Provide the [x, y] coordinate of the cell's center where the given text is located.  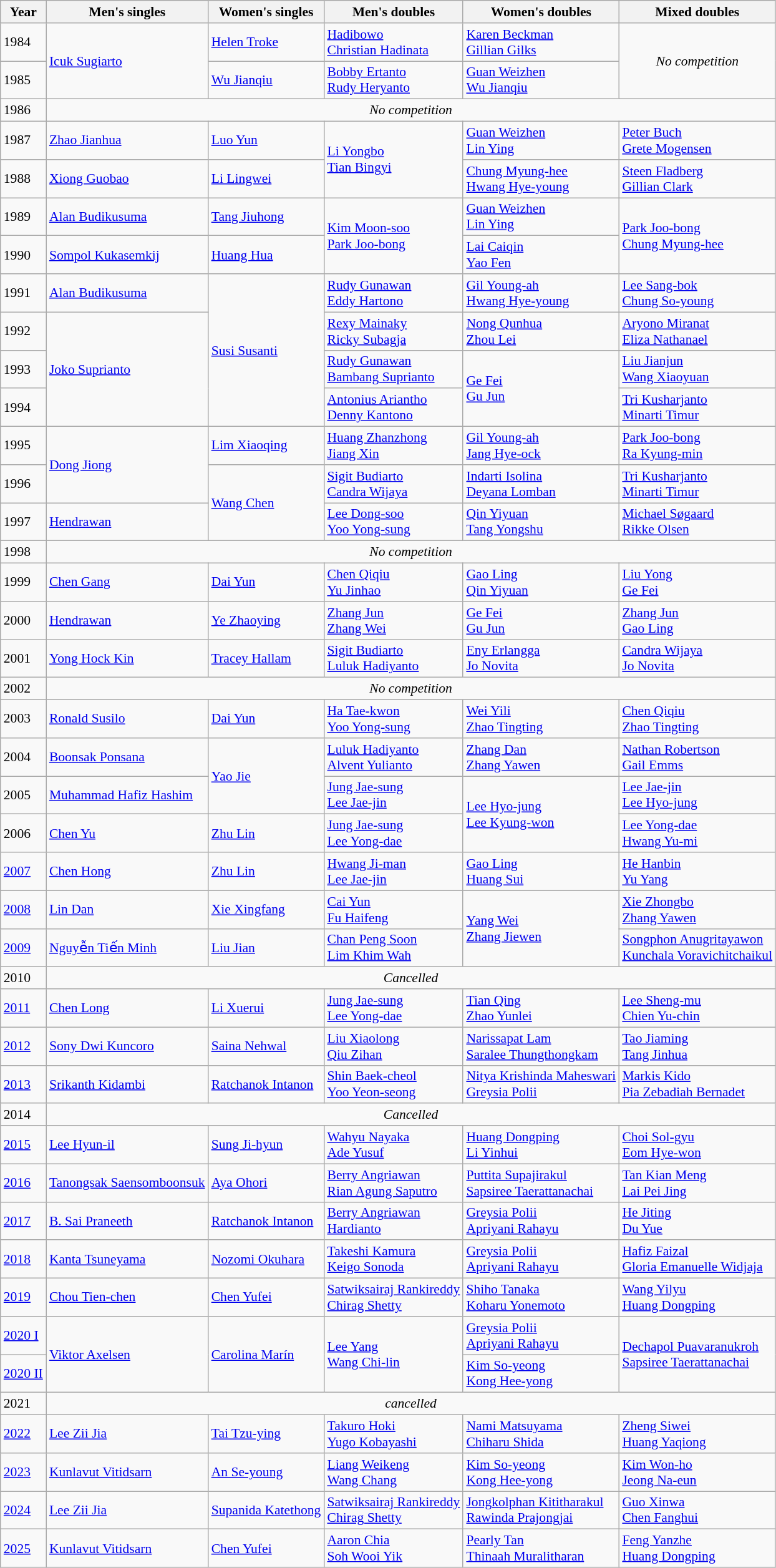
Xiong Guobao [127, 178]
Li Yongbo Tian Bingyi [393, 160]
1999 [24, 583]
Aaron Chia Soh Wooi Yik [393, 1549]
Antonius Ariantho Denny Kantono [393, 408]
Hwang Ji-man Lee Jae-jin [393, 871]
Boonsak Ponsana [127, 757]
Men's singles [127, 12]
Tang Jiuhong [266, 217]
Pearly Tan Thinaah Muralitharan [541, 1549]
Songphon Anugritayawon Kunchala Voravichitchaikul [697, 947]
Lee Sang-bok Chung So-young [697, 293]
Women's singles [266, 12]
Tai Tzu-ying [266, 1434]
Chen Qiqiu Yu Jinhao [393, 583]
Rudy Gunawan Bambang Suprianto [393, 369]
Huang Zhanzhong Jiang Xin [393, 446]
2010 [24, 978]
Ha Tae-kwon Yoo Yong-sung [393, 719]
Shiho Tanaka Koharu Yonemoto [541, 1298]
Sung Ji-hyun [266, 1144]
Liu Jian [266, 947]
Aryono Miranat Eliza Nathanael [697, 331]
2023 [24, 1473]
Wei Yili Zhao Tingting [541, 719]
Dong Jiong [127, 465]
Peter Buch Grete Mogensen [697, 141]
Guo Xinwa Chen Fanghui [697, 1510]
Yao Jie [266, 776]
2022 [24, 1434]
Lai Caiqin Yao Fen [541, 255]
Lee Yong-dae Hwang Yu-mi [697, 834]
1989 [24, 217]
Kanta Tsuneyama [127, 1259]
Viktor Axelsen [127, 1355]
1997 [24, 522]
Markis Kido Pia Zebadiah Bernadet [697, 1084]
Carolina Marín [266, 1355]
Men's doubles [393, 12]
Muhammad Hafiz Hashim [127, 795]
Susi Susanti [266, 350]
Wang Yilyu Huang Dongping [697, 1298]
2020 II [24, 1374]
Tian Qing Zhao Yunlei [541, 1008]
Lee Jae-jin Lee Hyo-jung [697, 795]
1991 [24, 293]
cancelled [410, 1404]
2005 [24, 795]
1984 [24, 42]
Zheng Siwei Huang Yaqiong [697, 1434]
Women's doubles [541, 12]
Kim Moon-soo Park Joo-bong [393, 236]
Gao Ling Huang Sui [541, 871]
Lin Dan [127, 910]
Sigit Budiarto Luluk Hadiyanto [393, 659]
Zhang Jun Gao Ling [697, 620]
1992 [24, 331]
Chen Qiqiu Zhao Tingting [697, 719]
2011 [24, 1008]
Cai Yun Fu Haifeng [393, 910]
Takeshi Kamura Keigo Sonoda [393, 1259]
Hafiz Faizal Gloria Emanuelle Widjaja [697, 1259]
Chen Yu [127, 834]
1993 [24, 369]
Joko Suprianto [127, 369]
Liang Weikeng Wang Chang [393, 1473]
Nathan Robertson Gail Emms [697, 757]
Gil Young-ah Jang Hye-ock [541, 446]
Year [24, 12]
2020 I [24, 1335]
1985 [24, 80]
2021 [24, 1404]
Zhang Dan Zhang Yawen [541, 757]
2014 [24, 1115]
Guan Weizhen Wu Jianqiu [541, 80]
Li Xuerui [266, 1008]
Takuro Hoki Yugo Kobayashi [393, 1434]
Michael Søgaard Rikke Olsen [697, 522]
He Hanbin Yu Yang [697, 871]
Ye Zhaoying [266, 620]
Lee Yang Wang Chi-lin [393, 1355]
Choi Sol-gyu Eom Hye-won [697, 1144]
Steen Fladberg Gillian Clark [697, 178]
Srikanth Kidambi [127, 1084]
Feng Yanzhe Huang Dongping [697, 1549]
Mixed doubles [697, 12]
2019 [24, 1298]
2017 [24, 1220]
Helen Troke [266, 42]
2009 [24, 947]
2024 [24, 1510]
2001 [24, 659]
Chou Tien-chen [127, 1298]
Chen Hong [127, 871]
2018 [24, 1259]
Wahyu Nayaka Ade Yusuf [393, 1144]
Rudy Gunawan Eddy Hartono [393, 293]
Wu Jianqiu [266, 80]
Zhang Jun Zhang Wei [393, 620]
Lee Sheng-mu Chien Yu-chin [697, 1008]
Park Joo-bong Chung Myung-hee [697, 236]
Lim Xiaoqing [266, 446]
2015 [24, 1144]
Nozomi Okuhara [266, 1259]
Yang Wei Zhang Jiewen [541, 928]
Icuk Sugiarto [127, 61]
Liu Jianjun Wang Xiaoyuan [697, 369]
Liu Yong Ge Fei [697, 583]
Xie Zhongbo Zhang Yawen [697, 910]
Chung Myung-hee Hwang Hye-young [541, 178]
Karen Beckman Gillian Gilks [541, 42]
Gao Ling Qin Yiyuan [541, 583]
2002 [24, 689]
Berry Angriawan Hardianto [393, 1220]
Huang Hua [266, 255]
Sigit Budiarto Candra Wijaya [393, 484]
Nitya Krishinda Maheswari Greysia Polii [541, 1084]
Nami Matsuyama Chiharu Shida [541, 1434]
Lee Hyun-il [127, 1144]
1990 [24, 255]
1986 [24, 110]
Lee Dong-soo Yoo Yong-sung [393, 522]
Luluk Hadiyanto Alvent Yulianto [393, 757]
Aya Ohori [266, 1183]
Sony Dwi Kuncoro [127, 1046]
Candra Wijaya Jo Novita [697, 659]
Shin Baek-cheol Yoo Yeon-seong [393, 1084]
Saina Nehwal [266, 1046]
Chen Gang [127, 583]
Lee Hyo-jung Lee Kyung-won [541, 814]
Tan Kian Meng Lai Pei Jing [697, 1183]
1994 [24, 408]
Narissapat Lam Saralee Thungthongkam [541, 1046]
2016 [24, 1183]
Rexy Mainaky Ricky Subagja [393, 331]
1998 [24, 552]
Huang Dongping Li Yinhui [541, 1144]
B. Sai Praneeth [127, 1220]
Sompol Kukasemkij [127, 255]
He Jiting Du Yue [697, 1220]
Indarti Isolina Deyana Lomban [541, 484]
Jongkolphan Kititharakul Rawinda Prajongjai [541, 1510]
Tao Jiaming Tang Jinhua [697, 1046]
Tanongsak Saensomboonsuk [127, 1183]
Yong Hock Kin [127, 659]
Liu Xiaolong Qiu Zihan [393, 1046]
Zhao Jianhua [127, 141]
Bobby Ertanto Rudy Heryanto [393, 80]
Eny Erlangga Jo Novita [541, 659]
Park Joo-bong Ra Kyung-min [697, 446]
Kim Won-ho Jeong Na-eun [697, 1473]
Nong Qunhua Zhou Lei [541, 331]
2008 [24, 910]
Berry Angriawan Rian Agung Saputro [393, 1183]
Supanida Katethong [266, 1510]
2000 [24, 620]
Chan Peng Soon Lim Khim Wah [393, 947]
Nguyễn Tiến Minh [127, 947]
1988 [24, 178]
2013 [24, 1084]
2025 [24, 1549]
1987 [24, 141]
Gil Young-ah Hwang Hye-young [541, 293]
2007 [24, 871]
Ronald Susilo [127, 719]
Hadibowo Christian Hadinata [393, 42]
Tracey Hallam [266, 659]
2003 [24, 719]
Xie Xingfang [266, 910]
Dechapol Puavaranukroh Sapsiree Taerattanachai [697, 1355]
Jung Jae-sung Lee Jae-jin [393, 795]
Li Lingwei [266, 178]
Chen Long [127, 1008]
Puttita Supajirakul Sapsiree Taerattanachai [541, 1183]
2004 [24, 757]
2006 [24, 834]
Qin Yiyuan Tang Yongshu [541, 522]
Luo Yun [266, 141]
An Se-young [266, 1473]
2012 [24, 1046]
1995 [24, 446]
1996 [24, 484]
Wang Chen [266, 503]
